Find where the given text appears and provide that cell's center as (X, Y) coordinate. 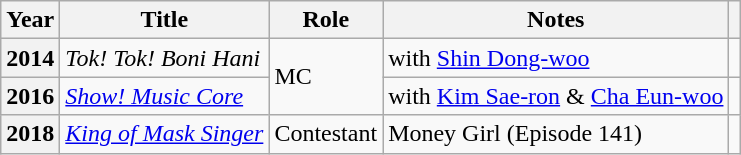
Show! Music Core (164, 96)
King of Mask Singer (164, 134)
Title (164, 20)
2016 (30, 96)
2018 (30, 134)
Role (326, 20)
with Shin Dong-woo (556, 58)
2014 (30, 58)
Contestant (326, 134)
with Kim Sae-ron & Cha Eun-woo (556, 96)
Notes (556, 20)
Year (30, 20)
Money Girl (Episode 141) (556, 134)
Tok! Tok! Boni Hani (164, 58)
MC (326, 77)
